Identify which cell holds the provided text, then report its [x, y] central coordinate. 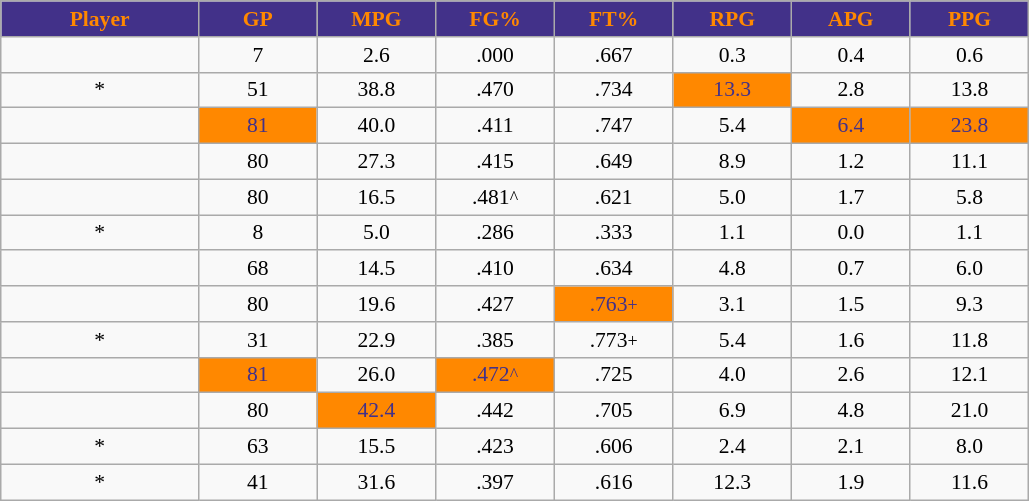
RPG [732, 19]
PPG [970, 19]
.725 [614, 375]
0.7 [852, 269]
14.5 [376, 269]
APG [852, 19]
.411 [496, 126]
.621 [614, 197]
.286 [496, 233]
2.8 [852, 90]
8 [258, 233]
2.4 [732, 447]
9.3 [970, 304]
19.6 [376, 304]
68 [258, 269]
.634 [614, 269]
2.1 [852, 447]
27.3 [376, 162]
51 [258, 90]
.472^ [496, 375]
15.5 [376, 447]
.410 [496, 269]
.481^ [496, 197]
13.3 [732, 90]
1.2 [852, 162]
4.0 [732, 375]
0.0 [852, 233]
.333 [614, 233]
.423 [496, 447]
.667 [614, 55]
GP [258, 19]
21.0 [970, 411]
.442 [496, 411]
0.3 [732, 55]
.427 [496, 304]
23.8 [970, 126]
.616 [614, 482]
.385 [496, 340]
26.0 [376, 375]
8.9 [732, 162]
12.3 [732, 482]
.470 [496, 90]
.773+ [614, 340]
6.0 [970, 269]
6.9 [732, 411]
5.8 [970, 197]
.000 [496, 55]
41 [258, 482]
1.7 [852, 197]
38.8 [376, 90]
40.0 [376, 126]
FG% [496, 19]
11.6 [970, 482]
31 [258, 340]
.397 [496, 482]
.415 [496, 162]
0.6 [970, 55]
0.4 [852, 55]
3.1 [732, 304]
1.6 [852, 340]
12.1 [970, 375]
.747 [614, 126]
7 [258, 55]
6.4 [852, 126]
16.5 [376, 197]
1.5 [852, 304]
FT% [614, 19]
.649 [614, 162]
.606 [614, 447]
22.9 [376, 340]
.705 [614, 411]
13.8 [970, 90]
31.6 [376, 482]
11.1 [970, 162]
1.9 [852, 482]
Player [100, 19]
.763+ [614, 304]
MPG [376, 19]
42.4 [376, 411]
63 [258, 447]
8.0 [970, 447]
.734 [614, 90]
11.8 [970, 340]
